Capture the cell that displays the provided text and extract its (x, y) central coordinate. 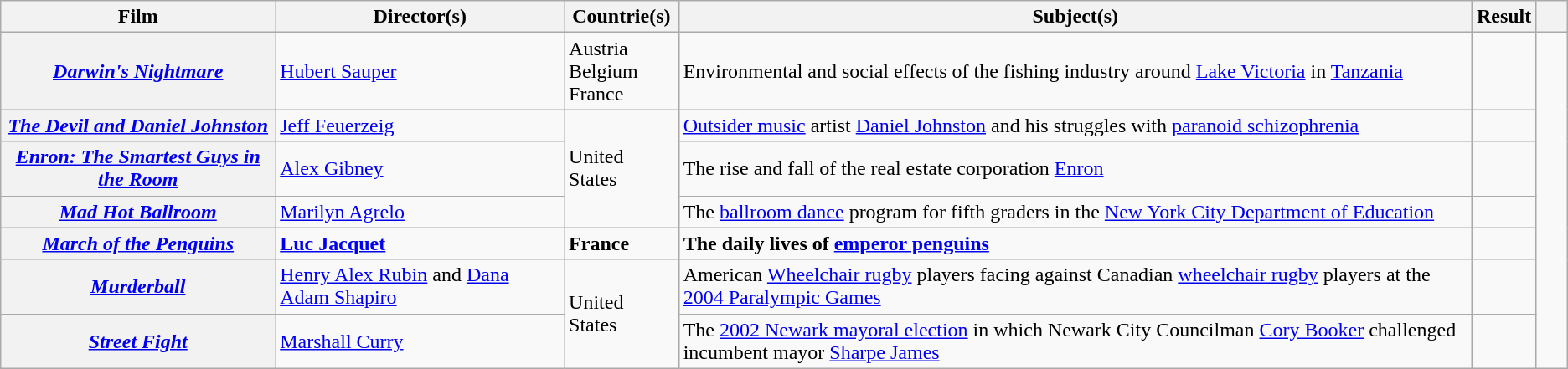
The Devil and Daniel Johnston (138, 126)
AustriaBelgiumFrance (622, 71)
Outsider music artist Daniel Johnston and his struggles with paranoid schizophrenia (1075, 126)
Mad Hot Ballroom (138, 212)
Marilyn Agrelo (420, 212)
Countrie(s) (622, 17)
Result (1504, 17)
Film (138, 17)
Alex Gibney (420, 169)
Luc Jacquet (420, 243)
Murderball (138, 286)
Subject(s) (1075, 17)
The daily lives of emperor penguins (1075, 243)
Marshall Curry (420, 341)
The ballroom dance program for fifth graders in the New York City Department of Education (1075, 212)
Enron: The Smartest Guys in the Room (138, 169)
March of the Penguins (138, 243)
France (622, 243)
American Wheelchair rugby players facing against Canadian wheelchair rugby players at the 2004 Paralympic Games (1075, 286)
Darwin's Nightmare (138, 71)
The rise and fall of the real estate corporation Enron (1075, 169)
Street Fight (138, 341)
Henry Alex Rubin and Dana Adam Shapiro (420, 286)
Jeff Feuerzeig (420, 126)
Hubert Sauper (420, 71)
Environmental and social effects of the fishing industry around Lake Victoria in Tanzania (1075, 71)
The 2002 Newark mayoral election in which Newark City Councilman Cory Booker challenged incumbent mayor Sharpe James (1075, 341)
Director(s) (420, 17)
